Find where the given text appears and provide that cell's center as (X, Y) coordinate. 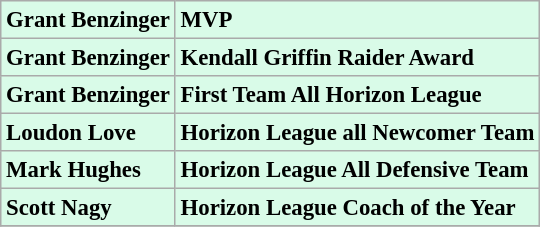
MVP (357, 20)
Horizon League All Defensive Team (357, 170)
First Team All Horizon League (357, 95)
Horizon League Coach of the Year (357, 208)
Horizon League all Newcomer Team (357, 133)
Loudon Love (88, 133)
Mark Hughes (88, 170)
Scott Nagy (88, 208)
Kendall Griffin Raider Award (357, 58)
